Provide the [x, y] coordinate of the cell's center where the given text is located.  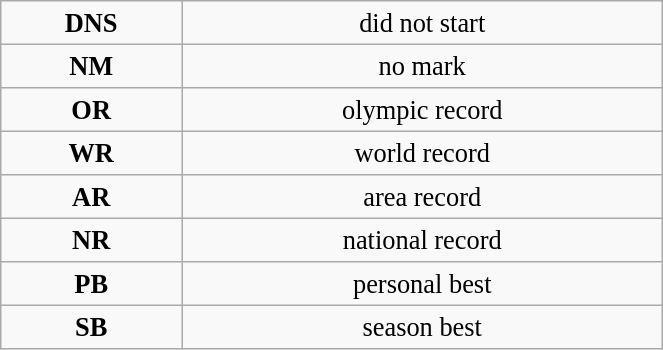
national record [422, 240]
personal best [422, 284]
SB [92, 327]
OR [92, 109]
no mark [422, 66]
NM [92, 66]
AR [92, 197]
world record [422, 153]
WR [92, 153]
season best [422, 327]
PB [92, 284]
area record [422, 197]
did not start [422, 22]
olympic record [422, 109]
DNS [92, 22]
NR [92, 240]
